Detect which cell encompasses the target text, then output its [X, Y] center coordinate. 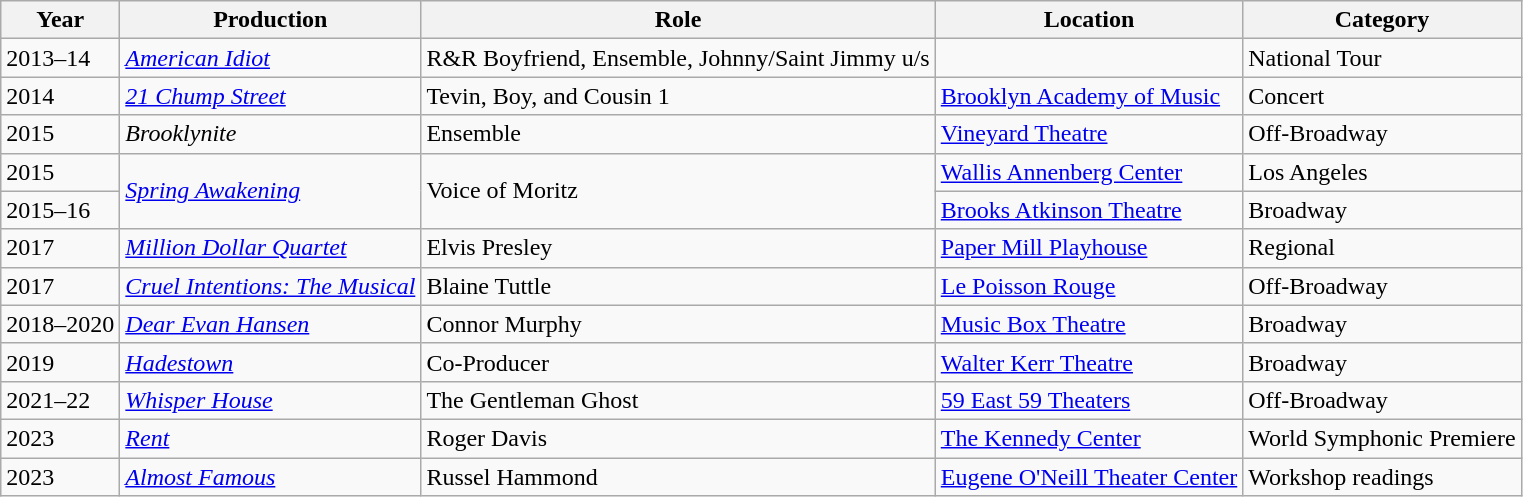
Almost Famous [270, 477]
Music Box Theatre [1089, 324]
Tevin, Boy, and Cousin 1 [678, 96]
21 Chump Street [270, 96]
2021–22 [60, 400]
59 East 59 Theaters [1089, 400]
Russel Hammond [678, 477]
Walter Kerr Theatre [1089, 362]
Brooklyn Academy of Music [1089, 96]
Dear Evan Hansen [270, 324]
Blaine Tuttle [678, 286]
Paper Mill Playhouse [1089, 248]
Connor Murphy [678, 324]
Le Poisson Rouge [1089, 286]
Production [270, 20]
Category [1382, 20]
Concert [1382, 96]
Brooks Atkinson Theatre [1089, 210]
Year [60, 20]
Vineyard Theatre [1089, 134]
Eugene O'Neill Theater Center [1089, 477]
Co-Producer [678, 362]
2013–14 [60, 58]
Workshop readings [1382, 477]
Whisper House [270, 400]
Rent [270, 438]
Hadestown [270, 362]
The Gentleman Ghost [678, 400]
Cruel Intentions: The Musical [270, 286]
Regional [1382, 248]
Voice of Moritz [678, 191]
Role [678, 20]
Brooklynite [270, 134]
American Idiot [270, 58]
Roger Davis [678, 438]
World Symphonic Premiere [1382, 438]
National Tour [1382, 58]
2019 [60, 362]
Ensemble [678, 134]
R&R Boyfriend, Ensemble, Johnny/Saint Jimmy u/s [678, 58]
Location [1089, 20]
2015–16 [60, 210]
Los Angeles [1382, 172]
Elvis Presley [678, 248]
Spring Awakening [270, 191]
2018–2020 [60, 324]
Million Dollar Quartet [270, 248]
2014 [60, 96]
Wallis Annenberg Center [1089, 172]
The Kennedy Center [1089, 438]
